Detect which cell encompasses the target text, then output its [x, y] center coordinate. 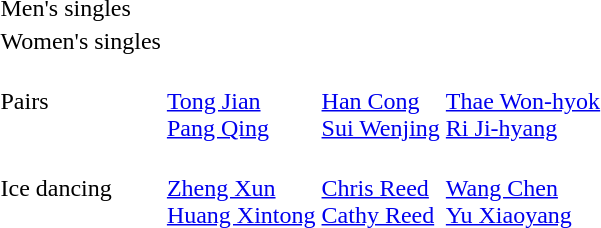
Han CongSui Wenjing [380, 101]
Thae Won-hyokRi Ji-hyang [522, 101]
Tong JianPang Qing [241, 101]
